Output the [X, Y] coordinate of the center of the cell containing the given text.  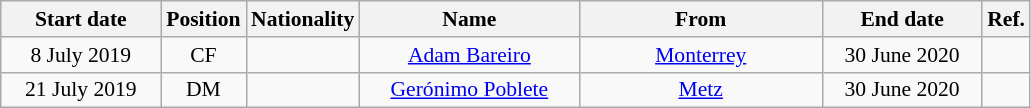
Gerónimo Poblete [469, 90]
Monterrey [700, 55]
Name [469, 19]
21 July 2019 [81, 90]
Adam Bareiro [469, 55]
Start date [81, 19]
Metz [700, 90]
DM [204, 90]
CF [204, 55]
Nationality [302, 19]
From [700, 19]
End date [902, 19]
8 July 2019 [81, 55]
Position [204, 19]
Ref. [1006, 19]
